For the text-containing cell, return its midpoint in [X, Y] coordinate format. 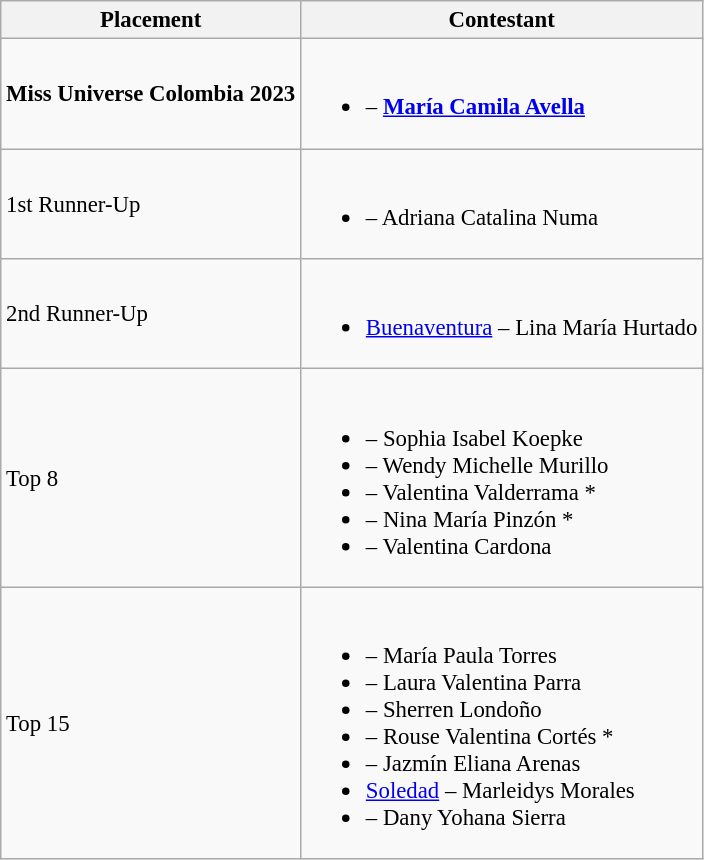
– Sophia Isabel Koepke – Wendy Michelle Murillo – Valentina Valderrama * – Nina María Pinzón * – Valentina Cardona [502, 478]
1st Runner-Up [151, 204]
Buenaventura – Lina María Hurtado [502, 314]
– Adriana Catalina Numa [502, 204]
Placement [151, 20]
Top 8 [151, 478]
Miss Universe Colombia 2023 [151, 94]
Contestant [502, 20]
Top 15 [151, 723]
– María Camila Avella [502, 94]
2nd Runner-Up [151, 314]
